Locate the cell with the specified text and output its (X, Y) center coordinate. 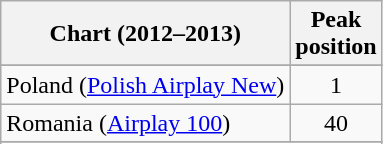
Peakposition (336, 34)
Romania (Airplay 100) (146, 123)
40 (336, 123)
Poland (Polish Airplay New) (146, 85)
Chart (2012–2013) (146, 34)
1 (336, 85)
